Detect which cell encompasses the target text, then output its (x, y) center coordinate. 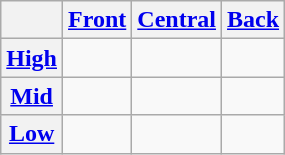
Mid (32, 96)
Low (32, 134)
High (32, 58)
Front (98, 20)
Central (177, 20)
Back (254, 20)
